Detect which cell encompasses the target text, then output its [x, y] center coordinate. 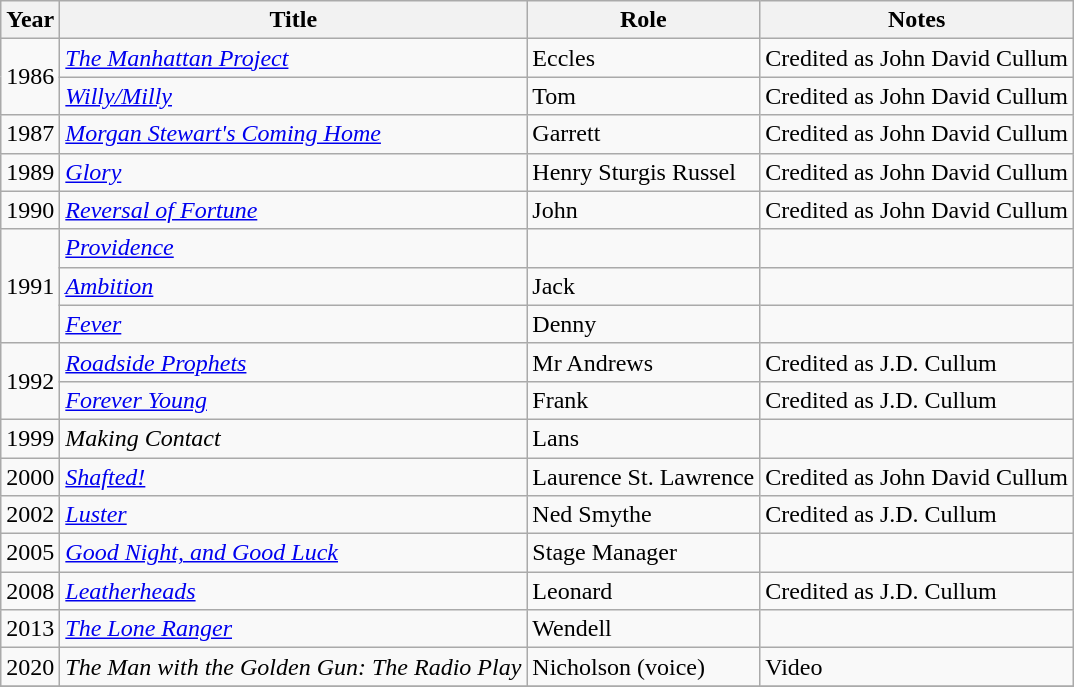
Role [644, 20]
Shafted! [294, 477]
1992 [30, 381]
Glory [294, 172]
Reversal of Fortune [294, 210]
Denny [644, 324]
Ned Smythe [644, 515]
Providence [294, 248]
The Lone Ranger [294, 629]
Leatherheads [294, 591]
Leonard [644, 591]
Making Contact [294, 438]
2005 [30, 553]
2008 [30, 591]
Laurence St. Lawrence [644, 477]
Good Night, and Good Luck [294, 553]
Tom [644, 96]
Forever Young [294, 400]
2013 [30, 629]
Frank [644, 400]
The Manhattan Project [294, 58]
2000 [30, 477]
1989 [30, 172]
The Man with the Golden Gun: The Radio Play [294, 667]
1986 [30, 77]
Video [917, 667]
Ambition [294, 286]
Wendell [644, 629]
Lans [644, 438]
Stage Manager [644, 553]
Fever [294, 324]
Henry Sturgis Russel [644, 172]
Jack [644, 286]
Morgan Stewart's Coming Home [294, 134]
1987 [30, 134]
1991 [30, 286]
Nicholson (voice) [644, 667]
Garrett [644, 134]
2020 [30, 667]
2002 [30, 515]
Willy/Milly [294, 96]
Notes [917, 20]
Roadside Prophets [294, 362]
Eccles [644, 58]
John [644, 210]
1990 [30, 210]
Title [294, 20]
Year [30, 20]
1999 [30, 438]
Luster [294, 515]
Mr Andrews [644, 362]
